For the text-containing cell, return its midpoint in (x, y) coordinate format. 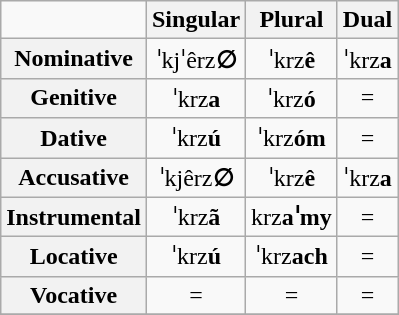
krzaˈmy (292, 217)
Nominative (74, 59)
ˈkrzã (196, 217)
Plural (292, 20)
ˈkrzó (292, 98)
Singular (196, 20)
Dual (367, 20)
Dative (74, 138)
Instrumental (74, 217)
Genitive (74, 98)
Locative (74, 257)
ˈkjêrz∅ (196, 178)
ˈkrzóm (292, 138)
ˈkjˈêrz∅ (196, 59)
ˈkrzach (292, 257)
Accusative (74, 178)
Vocative (74, 295)
